Capture the cell that displays the provided text and extract its [X, Y] central coordinate. 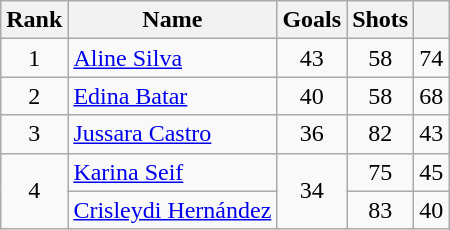
82 [380, 134]
2 [34, 96]
Edina Batar [172, 96]
34 [312, 191]
Crisleydi Hernández [172, 210]
4 [34, 191]
83 [380, 210]
75 [380, 172]
3 [34, 134]
Rank [34, 20]
Karina Seif [172, 172]
Goals [312, 20]
Aline Silva [172, 58]
68 [432, 96]
Shots [380, 20]
36 [312, 134]
45 [432, 172]
Jussara Castro [172, 134]
74 [432, 58]
1 [34, 58]
Name [172, 20]
